Extract the [x, y] coordinate from the center of the cell holding the provided text.  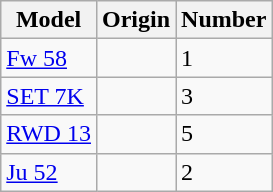
Origin [136, 20]
SET 7K [49, 96]
1 [224, 58]
Fw 58 [49, 58]
Ju 52 [49, 172]
5 [224, 134]
2 [224, 172]
Number [224, 20]
Model [49, 20]
3 [224, 96]
RWD 13 [49, 134]
